From the cell containing the given text, extract its center point as (X, Y) coordinate. 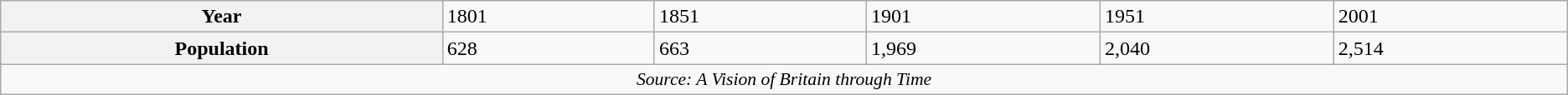
1801 (548, 17)
2,514 (1451, 48)
2001 (1451, 17)
2,040 (1216, 48)
1851 (761, 17)
628 (548, 48)
Population (222, 48)
Source: A Vision of Britain through Time (784, 79)
1901 (983, 17)
Year (222, 17)
1,969 (983, 48)
663 (761, 48)
1951 (1216, 17)
